Return the [x, y] coordinate for the center point of the cell that contains the specified text.  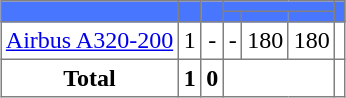
Total [90, 78]
Airbus A320-200 [90, 41]
0 [212, 78]
